Identify which cell holds the provided text, then report its (x, y) central coordinate. 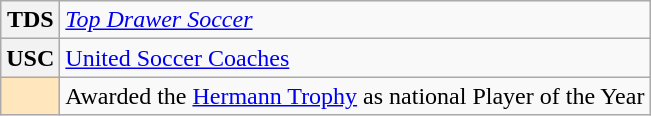
Top Drawer Soccer (355, 20)
Awarded the Hermann Trophy as national Player of the Year (355, 96)
USC (30, 58)
TDS (30, 20)
United Soccer Coaches (355, 58)
